Provide the [X, Y] coordinate of the cell's center where the given text is located.  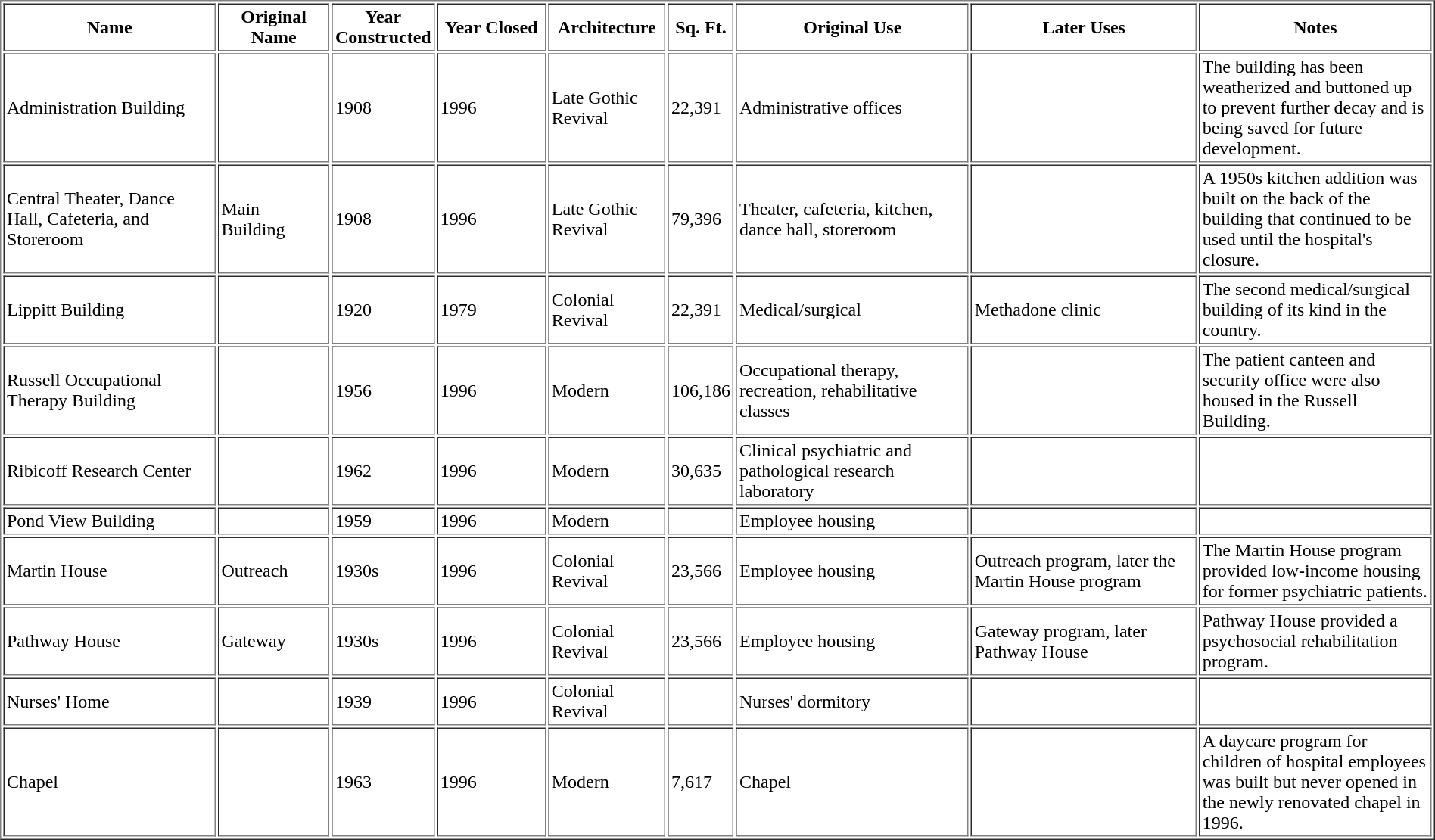
Architecture [607, 27]
Nurses' Home [109, 702]
7,617 [701, 782]
The second medical/surgical building of its kind in the country. [1315, 310]
Original Name [274, 27]
1956 [383, 390]
Ribicoff Research Center [109, 471]
Year Closed [491, 27]
Outreach [274, 571]
Martin House [109, 571]
1939 [383, 702]
Russell Occupational Therapy Building [109, 390]
1959 [383, 521]
Lippitt Building [109, 310]
79,396 [701, 219]
Central Theater, Dance Hall, Cafeteria, and Storeroom [109, 219]
Administrative offices [852, 107]
Year Constructed [383, 27]
Clinical psychiatric and pathological research laboratory [852, 471]
Name [109, 27]
The patient canteen and security office were also housed in the Russell Building. [1315, 390]
Original Use [852, 27]
Occupational therapy, recreation, rehabilitative classes [852, 390]
Main Building [274, 219]
106,186 [701, 390]
Methadone clinic [1084, 310]
Theater, cafeteria, kitchen, dance hall, storeroom [852, 219]
1962 [383, 471]
Outreach program, later the Martin House program [1084, 571]
Gateway program, later Pathway House [1084, 641]
Gateway [274, 641]
Medical/surgical [852, 310]
A daycare program for children of hospital employees was built but never opened in the newly renovated chapel in 1996. [1315, 782]
Nurses' dormitory [852, 702]
1920 [383, 310]
Pond View Building [109, 521]
Administration Building [109, 107]
The Martin House program provided low-income housing for former psychiatric patients. [1315, 571]
1963 [383, 782]
The building has been weatherized and buttoned up to prevent further decay and is being saved for future development. [1315, 107]
Notes [1315, 27]
A 1950s kitchen addition was built on the back of the building that continued to be used until the hospital's closure. [1315, 219]
Sq. Ft. [701, 27]
Pathway House [109, 641]
30,635 [701, 471]
Pathway House provided a psychosocial rehabilitation program. [1315, 641]
Later Uses [1084, 27]
1979 [491, 310]
